Find where the given text appears and provide that cell's center as (X, Y) coordinate. 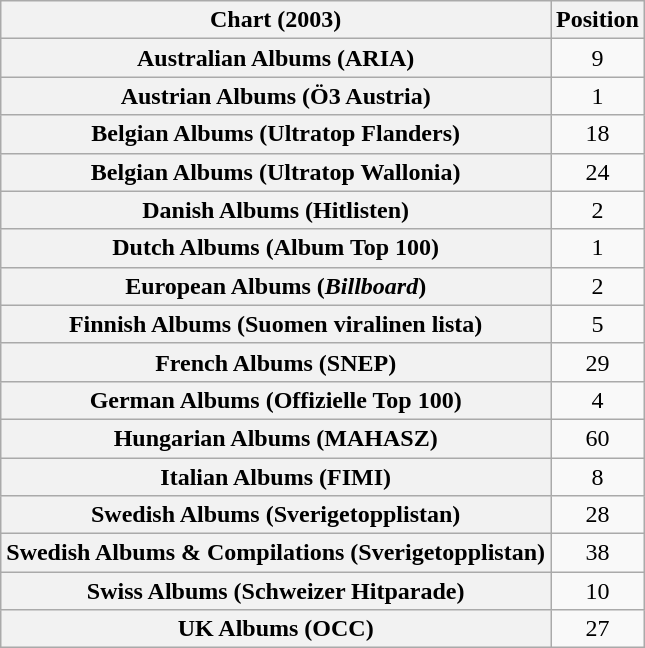
Australian Albums (ARIA) (276, 58)
29 (598, 362)
Belgian Albums (Ultratop Wallonia) (276, 172)
27 (598, 629)
Austrian Albums (Ö3 Austria) (276, 96)
8 (598, 477)
Danish Albums (Hitlisten) (276, 210)
German Albums (Offizielle Top 100) (276, 400)
Finnish Albums (Suomen viralinen lista) (276, 324)
Swiss Albums (Schweizer Hitparade) (276, 591)
European Albums (Billboard) (276, 286)
French Albums (SNEP) (276, 362)
Belgian Albums (Ultratop Flanders) (276, 134)
18 (598, 134)
10 (598, 591)
UK Albums (OCC) (276, 629)
Chart (2003) (276, 20)
Hungarian Albums (MAHASZ) (276, 438)
Dutch Albums (Album Top 100) (276, 248)
24 (598, 172)
4 (598, 400)
Position (598, 20)
5 (598, 324)
60 (598, 438)
28 (598, 515)
9 (598, 58)
Swedish Albums (Sverigetopplistan) (276, 515)
Italian Albums (FIMI) (276, 477)
38 (598, 553)
Swedish Albums & Compilations (Sverigetopplistan) (276, 553)
